For the text-containing cell, return its midpoint in [x, y] coordinate format. 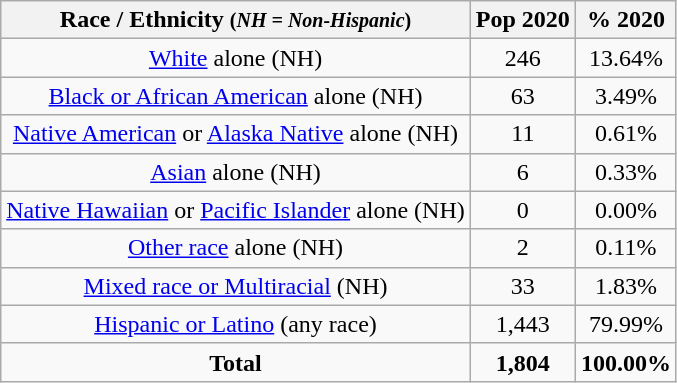
Total [236, 362]
0.33% [626, 172]
13.64% [626, 58]
3.49% [626, 96]
Other race alone (NH) [236, 248]
Asian alone (NH) [236, 172]
100.00% [626, 362]
0 [522, 210]
79.99% [626, 324]
0.61% [626, 134]
Race / Ethnicity (NH = Non-Hispanic) [236, 20]
Native Hawaiian or Pacific Islander alone (NH) [236, 210]
6 [522, 172]
33 [522, 286]
Native American or Alaska Native alone (NH) [236, 134]
% 2020 [626, 20]
0.11% [626, 248]
Mixed race or Multiracial (NH) [236, 286]
Hispanic or Latino (any race) [236, 324]
Black or African American alone (NH) [236, 96]
0.00% [626, 210]
2 [522, 248]
1,804 [522, 362]
246 [522, 58]
Pop 2020 [522, 20]
White alone (NH) [236, 58]
63 [522, 96]
11 [522, 134]
1,443 [522, 324]
1.83% [626, 286]
